Extract the [X, Y] coordinate from the center of the cell holding the provided text.  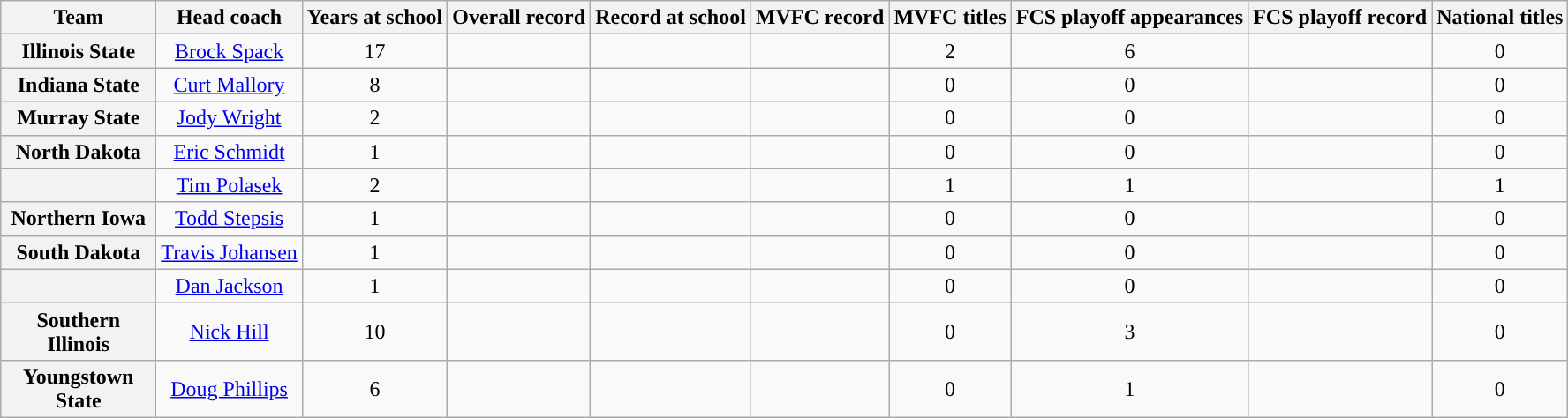
Murray State [79, 118]
Years at school [374, 18]
Head coach [230, 18]
FCS playoff appearances [1129, 18]
North Dakota [79, 152]
Brock Spack [230, 51]
Team [79, 18]
Jody Wright [230, 118]
10 [374, 332]
Eric Schmidt [230, 152]
Todd Stepsis [230, 219]
Dan Jackson [230, 286]
Doug Phillips [230, 388]
MVFC titles [950, 18]
Indiana State [79, 85]
MVFC record [819, 18]
Curt Mallory [230, 85]
Illinois State [79, 51]
Youngstown State [79, 388]
FCS playoff record [1340, 18]
3 [1129, 332]
8 [374, 85]
National titles [1500, 18]
17 [374, 51]
Southern Illinois [79, 332]
Nick Hill [230, 332]
Record at school [671, 18]
Northern Iowa [79, 219]
Overall record [519, 18]
Tim Polasek [230, 185]
Travis Johansen [230, 252]
South Dakota [79, 252]
